For the text-containing cell, return its midpoint in [x, y] coordinate format. 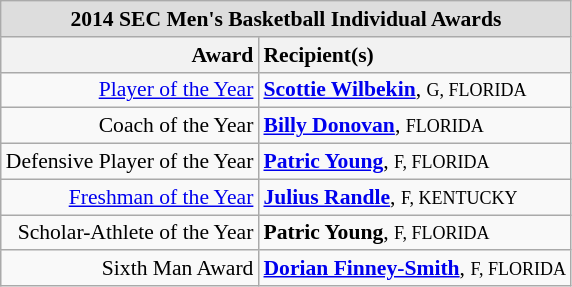
Scottie Wilbekin, G, FLORIDA [414, 90]
Coach of the Year [130, 126]
Player of the Year [130, 90]
Julius Randle, F, KENTUCKY [414, 197]
Freshman of the Year [130, 197]
Defensive Player of the Year [130, 162]
Sixth Man Award [130, 269]
Dorian Finney-Smith, F, FLORIDA [414, 269]
Recipient(s) [414, 55]
Billy Donovan, FLORIDA [414, 126]
Award [130, 55]
Scholar-Athlete of the Year [130, 233]
2014 SEC Men's Basketball Individual Awards [286, 19]
